Pinpoint the cell where the given text exists, returning its [X, Y] midpoint coordinate. 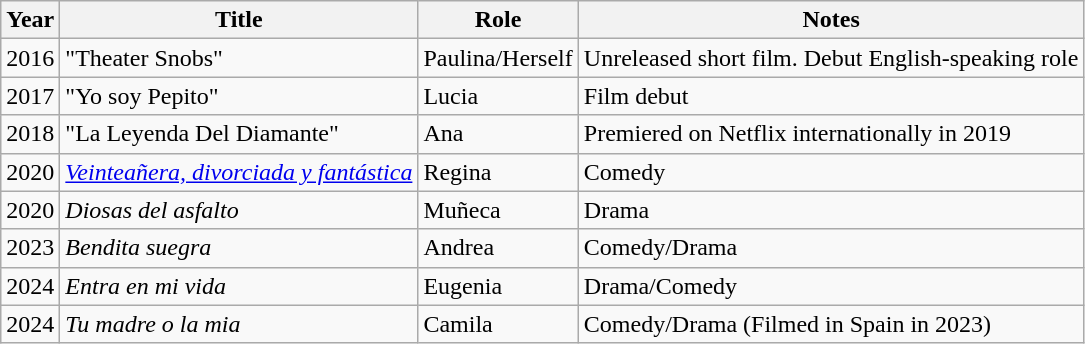
Diosas del asfalto [239, 210]
2023 [30, 248]
Regina [498, 172]
Comedy [831, 172]
Film debut [831, 96]
Tu madre o la mia [239, 324]
Muñeca [498, 210]
Year [30, 20]
Unreleased short film. Debut English-speaking role [831, 58]
"Theater Snobs" [239, 58]
Title [239, 20]
2017 [30, 96]
Andrea [498, 248]
Ana [498, 134]
Entra en mi vida [239, 286]
Bendita suegra [239, 248]
Role [498, 20]
2016 [30, 58]
Notes [831, 20]
2018 [30, 134]
Drama/Comedy [831, 286]
Drama [831, 210]
Veinteañera, divorciada y fantástica [239, 172]
Paulina/Herself [498, 58]
"La Leyenda Del Diamante" [239, 134]
Comedy/Drama (Filmed in Spain in 2023) [831, 324]
"Yo soy Pepito" [239, 96]
Comedy/Drama [831, 248]
Eugenia [498, 286]
Lucia [498, 96]
Camila [498, 324]
Premiered on Netflix internationally in 2019 [831, 134]
